Detect which cell encompasses the target text, then output its (x, y) center coordinate. 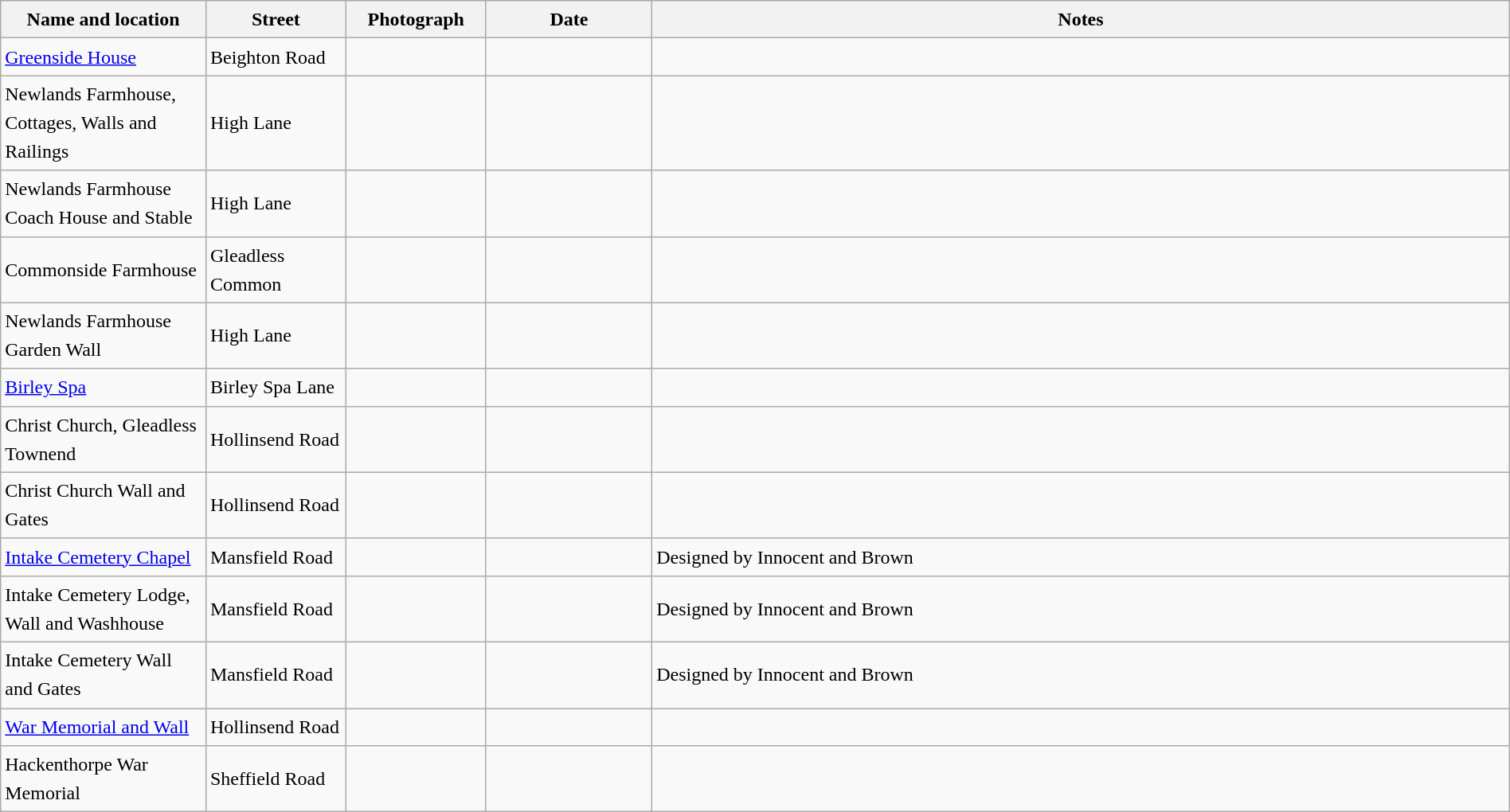
Birley Spa Lane (276, 387)
Newlands Farmhouse, Cottages, Walls and Railings (104, 123)
Intake Cemetery Chapel (104, 557)
Commonside Farmhouse (104, 269)
Date (569, 19)
Christ Church, Gleadless Townend (104, 439)
Hackenthorpe War Memorial (104, 779)
War Memorial and Wall (104, 728)
Intake Cemetery Wall and Gates (104, 675)
Intake Cemetery Lodge, Wall and Washhouse (104, 608)
Name and location (104, 19)
Christ Church Wall and Gates (104, 505)
Newlands Farmhouse Garden Wall (104, 336)
Beighton Road (276, 57)
Newlands Farmhouse Coach House and Stable (104, 204)
Notes (1082, 19)
Photograph (416, 19)
Sheffield Road (276, 779)
Street (276, 19)
Birley Spa (104, 387)
Gleadless Common (276, 269)
Greenside House (104, 57)
